Search for the cell housing the specified text and yield its [X, Y] center coordinate. 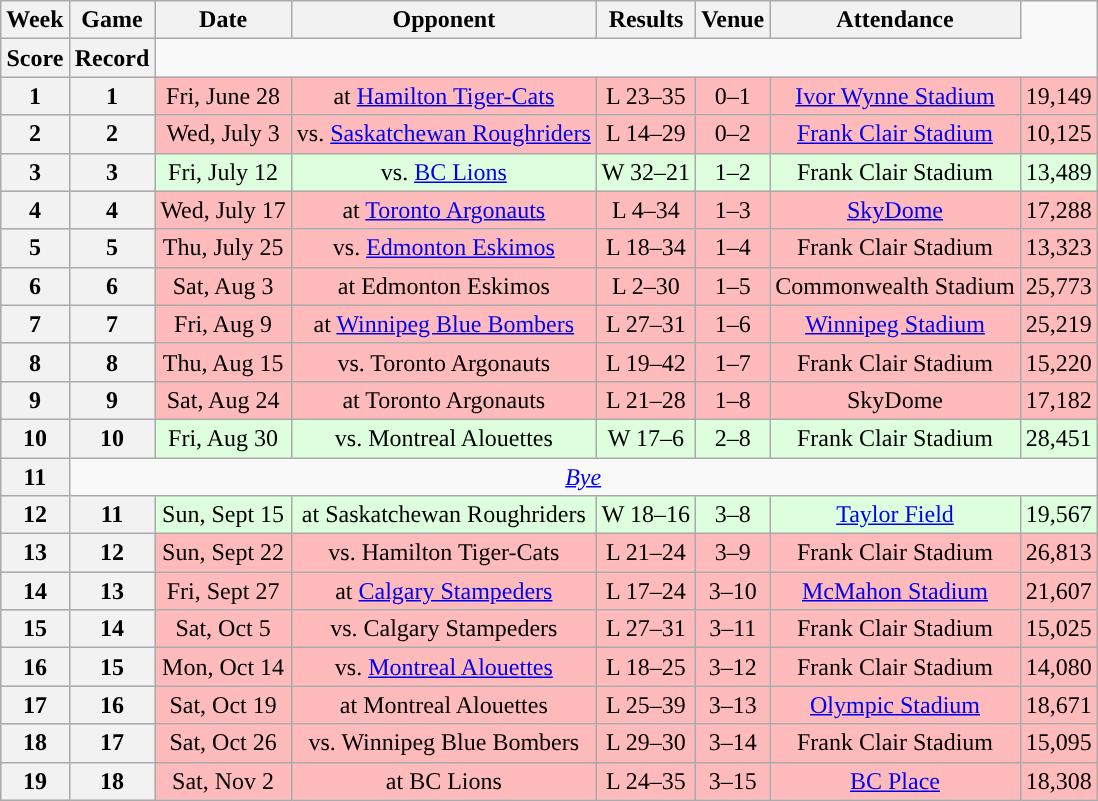
Wed, July 17 [223, 210]
at BC Lions [444, 781]
18,671 [1058, 705]
L 21–24 [646, 553]
Sat, Aug 24 [223, 400]
Bye [583, 477]
Fri, Sept 27 [223, 591]
Game [112, 20]
Results [646, 20]
at Saskatchewan Roughriders [444, 515]
vs. Calgary Stampeders [444, 629]
3–14 [733, 743]
19,149 [1058, 96]
Attendance [895, 20]
19 [35, 781]
1–8 [733, 400]
W 17–6 [646, 438]
L 4–34 [646, 210]
3–11 [733, 629]
L 18–34 [646, 248]
26,813 [1058, 553]
L 23–35 [646, 96]
McMahon Stadium [895, 591]
L 25–39 [646, 705]
Venue [733, 20]
at Hamilton Tiger-Cats [444, 96]
18,308 [1058, 781]
2–8 [733, 438]
0–2 [733, 134]
19,567 [1058, 515]
25,219 [1058, 324]
13,489 [1058, 172]
L 18–25 [646, 667]
vs. Hamilton Tiger-Cats [444, 553]
Thu, July 25 [223, 248]
vs. Edmonton Eskimos [444, 248]
Fri, July 12 [223, 172]
14,080 [1058, 667]
at Winnipeg Blue Bombers [444, 324]
Sat, Oct 5 [223, 629]
Taylor Field [895, 515]
Sat, Oct 26 [223, 743]
1–3 [733, 210]
at Calgary Stampeders [444, 591]
Olympic Stadium [895, 705]
3–12 [733, 667]
Date [223, 20]
3–10 [733, 591]
25,773 [1058, 286]
L 17–24 [646, 591]
vs. Toronto Argonauts [444, 362]
Thu, Aug 15 [223, 362]
vs. BC Lions [444, 172]
at Montreal Alouettes [444, 705]
3–13 [733, 705]
28,451 [1058, 438]
13,323 [1058, 248]
15,025 [1058, 629]
Commonwealth Stadium [895, 286]
Winnipeg Stadium [895, 324]
Sun, Sept 22 [223, 553]
L 14–29 [646, 134]
Ivor Wynne Stadium [895, 96]
L 19–42 [646, 362]
vs. Winnipeg Blue Bombers [444, 743]
L 24–35 [646, 781]
Record [112, 58]
3–9 [733, 553]
17,288 [1058, 210]
Week [35, 20]
15,095 [1058, 743]
1–5 [733, 286]
vs. Saskatchewan Roughriders [444, 134]
Fri, Aug 30 [223, 438]
W 18–16 [646, 515]
W 32–21 [646, 172]
Score [35, 58]
Opponent [444, 20]
1–6 [733, 324]
1–7 [733, 362]
Sat, Aug 3 [223, 286]
Sat, Nov 2 [223, 781]
10,125 [1058, 134]
at Edmonton Eskimos [444, 286]
21,607 [1058, 591]
Sun, Sept 15 [223, 515]
L 29–30 [646, 743]
Sat, Oct 19 [223, 705]
1–2 [733, 172]
0–1 [733, 96]
17,182 [1058, 400]
Fri, Aug 9 [223, 324]
1–4 [733, 248]
15,220 [1058, 362]
L 21–28 [646, 400]
Mon, Oct 14 [223, 667]
Fri, June 28 [223, 96]
3–8 [733, 515]
3–15 [733, 781]
L 2–30 [646, 286]
Wed, July 3 [223, 134]
BC Place [895, 781]
